Capture the cell that displays the provided text and extract its [X, Y] central coordinate. 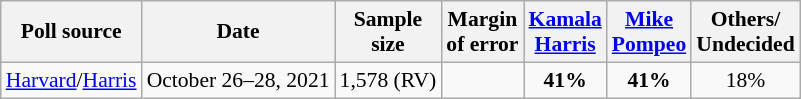
Date [238, 32]
1,578 (RV) [388, 80]
18% [745, 80]
KamalaHarris [566, 32]
Marginof error [482, 32]
Samplesize [388, 32]
Poll source [72, 32]
MikePompeo [649, 32]
Others/Undecided [745, 32]
Harvard/Harris [72, 80]
October 26–28, 2021 [238, 80]
